Find where the given text appears and provide that cell's center as (x, y) coordinate. 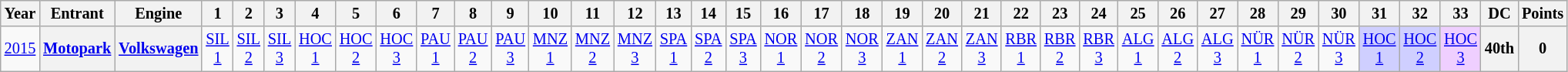
4 (316, 13)
DC (1499, 13)
SIL2 (249, 49)
32 (1420, 13)
Entrant (77, 13)
NOR1 (781, 49)
30 (1338, 13)
17 (821, 13)
27 (1218, 13)
ALG1 (1138, 49)
20 (942, 13)
PAU1 (436, 49)
7 (436, 13)
26 (1178, 13)
24 (1098, 13)
NÜR3 (1338, 49)
1 (217, 13)
RBR2 (1060, 49)
SPA1 (673, 49)
29 (1298, 13)
ZAN3 (982, 49)
Year (20, 13)
Motopark (77, 49)
SIL3 (280, 49)
22 (1020, 13)
ZAN1 (903, 49)
33 (1460, 13)
ALG3 (1218, 49)
15 (742, 13)
16 (781, 13)
ZAN2 (942, 49)
ALG2 (1178, 49)
MNZ2 (593, 49)
Volkswagen (159, 49)
MNZ1 (550, 49)
NÜR2 (1298, 49)
3 (280, 13)
0 (1543, 49)
40th (1499, 49)
13 (673, 13)
12 (635, 13)
2 (249, 13)
10 (550, 13)
21 (982, 13)
MNZ3 (635, 49)
6 (397, 13)
28 (1258, 13)
RBR1 (1020, 49)
25 (1138, 13)
19 (903, 13)
23 (1060, 13)
SIL1 (217, 49)
5 (356, 13)
8 (473, 13)
SPA2 (709, 49)
SPA3 (742, 49)
RBR3 (1098, 49)
31 (1380, 13)
PAU2 (473, 49)
14 (709, 13)
NÜR1 (1258, 49)
Points (1543, 13)
18 (863, 13)
Engine (159, 13)
9 (510, 13)
NOR3 (863, 49)
PAU3 (510, 49)
NOR2 (821, 49)
2015 (20, 49)
11 (593, 13)
